Provide the [X, Y] coordinate of the cell's center where the given text is located.  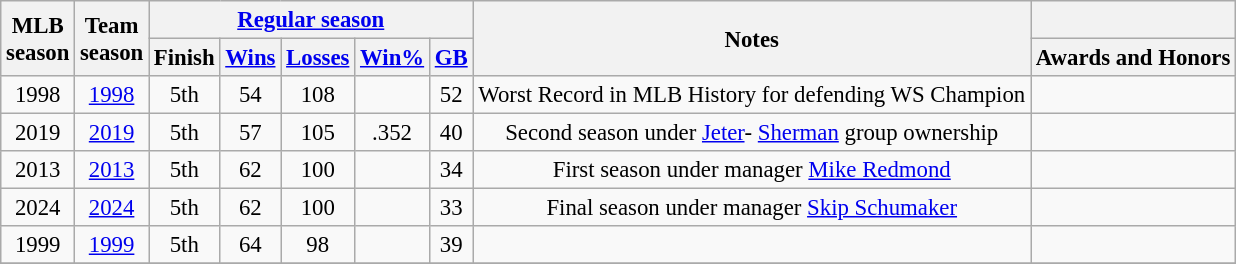
98 [318, 245]
Worst Record in MLB History for defending WS Champion [752, 95]
64 [250, 245]
Notes [752, 38]
Teamseason [112, 38]
.352 [392, 133]
54 [250, 95]
40 [451, 133]
Losses [318, 58]
105 [318, 133]
Final season under manager Skip Schumaker [752, 208]
GB [451, 58]
Win% [392, 58]
39 [451, 245]
Wins [250, 58]
First season under manager Mike Redmond [752, 170]
33 [451, 208]
34 [451, 170]
Awards and Honors [1134, 58]
52 [451, 95]
57 [250, 133]
Second season under Jeter- Sherman group ownership [752, 133]
MLBseason [38, 38]
108 [318, 95]
Regular season [311, 20]
Finish [184, 58]
